Locate the cell with the specified text and output its [X, Y] center coordinate. 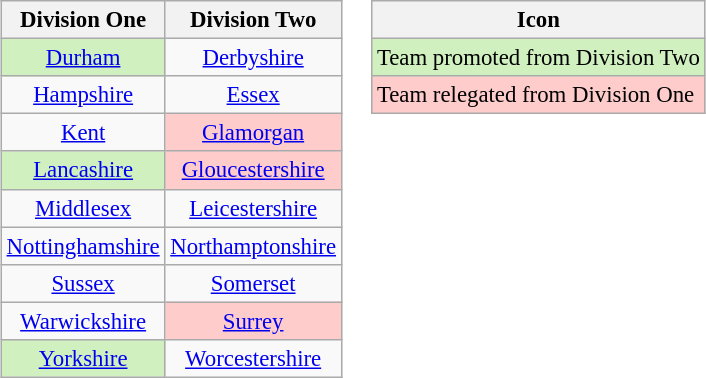
Division One [83, 20]
Kent [83, 133]
Team relegated from Division One [538, 95]
Leicestershire [253, 208]
Worcestershire [253, 358]
Division Two [253, 20]
Durham [83, 58]
Hampshire [83, 95]
Icon [538, 20]
Glamorgan [253, 133]
Gloucestershire [253, 170]
Derbyshire [253, 58]
Team promoted from Division Two [538, 58]
Surrey [253, 321]
Yorkshire [83, 358]
Lancashire [83, 170]
Warwickshire [83, 321]
Essex [253, 95]
Sussex [83, 283]
Nottinghamshire [83, 246]
Northamptonshire [253, 246]
Middlesex [83, 208]
Somerset [253, 283]
